Locate the cell with the specified text and output its (x, y) center coordinate. 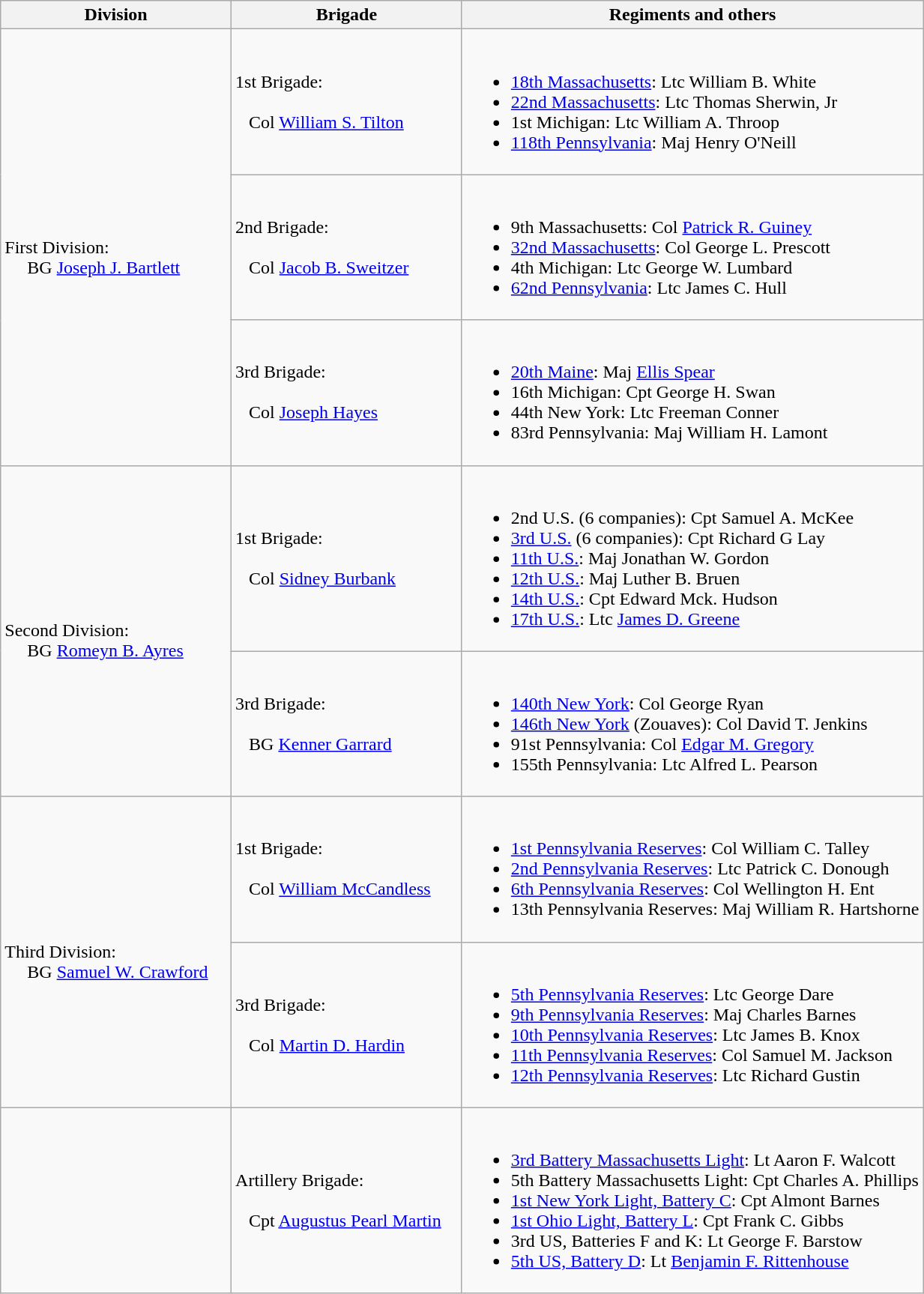
1st Brigade: Col William McCandless (347, 869)
First Division: BG Joseph J. Bartlett (116, 247)
3rd Brigade: BG Kenner Garrard (347, 724)
Regiments and others (692, 15)
2nd Brigade: Col Jacob B. Sweitzer (347, 247)
3rd Brigade: Col Joseph Hayes (347, 393)
Division (116, 15)
3rd Brigade: Col Martin D. Hardin (347, 1025)
1st Brigade: Col Sidney Burbank (347, 558)
Brigade (347, 15)
20th Maine: Maj Ellis Spear16th Michigan: Cpt George H. Swan44th New York: Ltc Freeman Conner83rd Pennsylvania: Maj William H. Lamont (692, 393)
Third Division: BG Samuel W. Crawford (116, 952)
1st Brigade: Col William S. Tilton (347, 102)
Second Division: BG Romeyn B. Ayres (116, 631)
Artillery Brigade: Cpt Augustus Pearl Martin (347, 1200)
